For the text-containing cell, return its midpoint in [x, y] coordinate format. 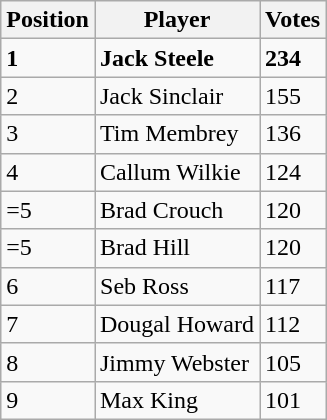
155 [293, 96]
124 [293, 172]
Dougal Howard [176, 324]
4 [48, 172]
8 [48, 362]
Max King [176, 400]
2 [48, 96]
Callum Wilkie [176, 172]
Jimmy Webster [176, 362]
Seb Ross [176, 286]
Position [48, 20]
9 [48, 400]
136 [293, 134]
3 [48, 134]
Brad Hill [176, 248]
101 [293, 400]
234 [293, 58]
105 [293, 362]
112 [293, 324]
Jack Steele [176, 58]
7 [48, 324]
117 [293, 286]
Tim Membrey [176, 134]
Brad Crouch [176, 210]
6 [48, 286]
Player [176, 20]
1 [48, 58]
Votes [293, 20]
Jack Sinclair [176, 96]
